Determine the (X, Y) coordinate at the center of the cell enclosing the given text.  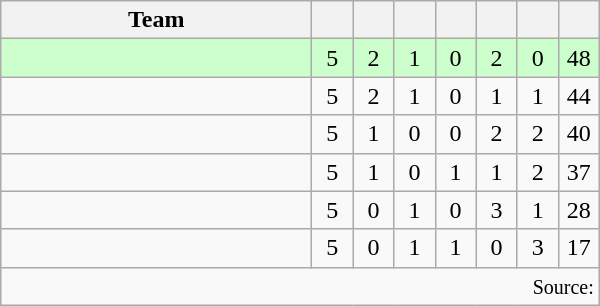
Source: (300, 286)
17 (578, 248)
40 (578, 134)
Team (156, 20)
28 (578, 210)
37 (578, 172)
48 (578, 58)
44 (578, 96)
